Locate the cell with the specified text and output its [X, Y] center coordinate. 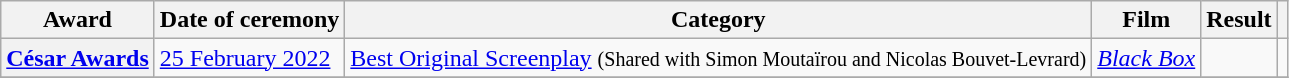
Result [1239, 20]
Black Box [1146, 58]
Category [718, 20]
Award [78, 20]
César Awards [78, 58]
Best Original Screenplay (Shared with Simon Moutaïrou and Nicolas Bouvet-Levrard) [718, 58]
Film [1146, 20]
25 February 2022 [250, 58]
Date of ceremony [250, 20]
